Search for the cell housing the specified text and yield its (X, Y) center coordinate. 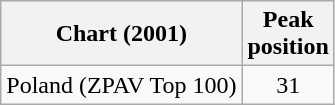
Chart (2001) (122, 34)
Poland (ZPAV Top 100) (122, 85)
31 (288, 85)
Peakposition (288, 34)
